Locate the cell with the specified text and output its [x, y] center coordinate. 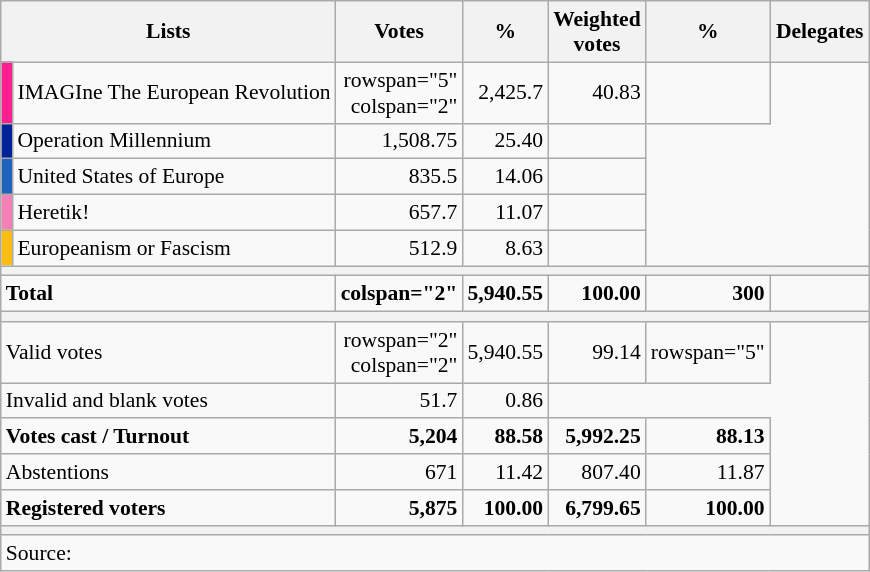
88.13 [708, 437]
Valid votes [168, 352]
Abstentions [168, 472]
Source: [436, 554]
Total [168, 294]
807.40 [597, 472]
8.63 [505, 248]
11.42 [505, 472]
rowspan="5" colspan="2" [400, 92]
671 [400, 472]
Heretik! [174, 213]
Registered voters [168, 508]
51.7 [400, 401]
5,204 [400, 437]
IMAGIne The European Revolution [174, 92]
rowspan="5" [708, 352]
40.83 [597, 92]
colspan="2" [400, 294]
1,508.75 [400, 141]
6,799.65 [597, 508]
rowspan="2" colspan="2" [400, 352]
Europeanism or Fascism [174, 248]
11.07 [505, 213]
88.58 [505, 437]
512.9 [400, 248]
2,425.7 [505, 92]
5,992.25 [597, 437]
657.7 [400, 213]
Operation Millennium [174, 141]
Votes [400, 32]
25.40 [505, 141]
Lists [168, 32]
14.06 [505, 177]
835.5 [400, 177]
0.86 [505, 401]
300 [708, 294]
Weighted votes [597, 32]
5,875 [400, 508]
99.14 [597, 352]
11.87 [708, 472]
Delegates [820, 32]
Votes cast / Turnout [168, 437]
Invalid and blank votes [168, 401]
United States of Europe [174, 177]
